Capture the cell that displays the provided text and extract its (X, Y) central coordinate. 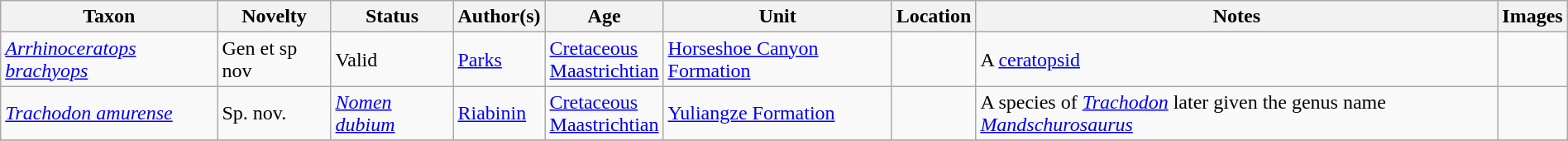
Unit (777, 17)
Taxon (109, 17)
Parks (500, 60)
Valid (392, 60)
Novelty (275, 17)
A species of Trachodon later given the genus name Mandschurosaurus (1237, 113)
Arrhinoceratops brachyops (109, 60)
Images (1532, 17)
Sp. nov. (275, 113)
A ceratopsid (1237, 60)
Status (392, 17)
Location (934, 17)
Yuliangze Formation (777, 113)
Gen et sp nov (275, 60)
Horseshoe Canyon Formation (777, 60)
Nomen dubium (392, 113)
Riabinin (500, 113)
Trachodon amurense (109, 113)
Age (604, 17)
Notes (1237, 17)
Author(s) (500, 17)
